Output the [X, Y] coordinate of the center of the cell containing the given text.  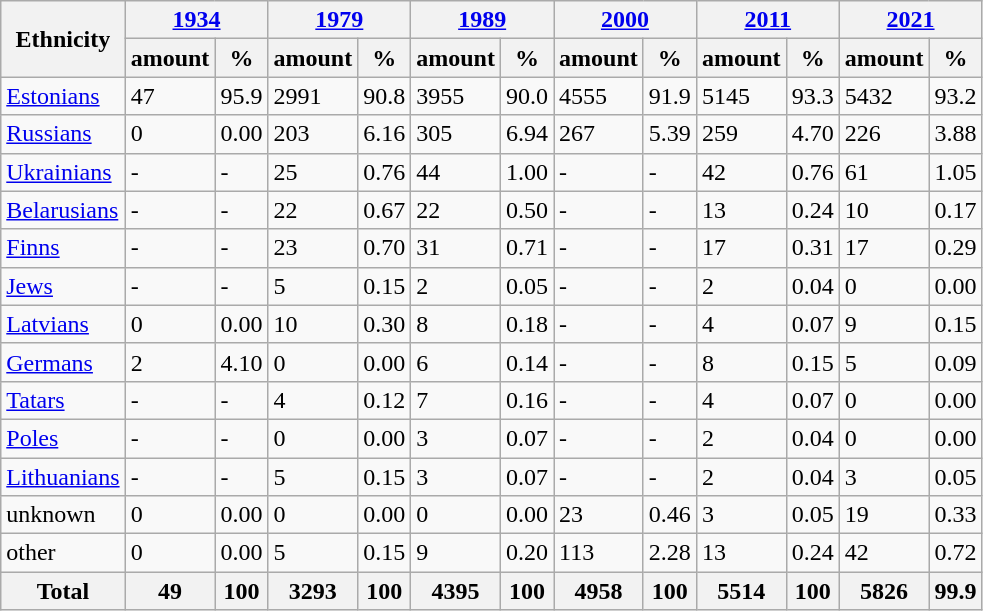
44 [456, 172]
3.88 [956, 134]
Belarusians [63, 210]
0.70 [384, 248]
0.12 [384, 400]
Finns [63, 248]
6 [456, 362]
2011 [768, 20]
91.9 [670, 96]
Germans [63, 362]
31 [456, 248]
4395 [456, 591]
0.50 [526, 210]
49 [170, 591]
1989 [482, 20]
1.00 [526, 172]
0.31 [812, 248]
0.20 [526, 553]
4.70 [812, 134]
25 [313, 172]
61 [884, 172]
4958 [599, 591]
Lithuanians [63, 477]
90.0 [526, 96]
5432 [884, 96]
2021 [910, 20]
0.30 [384, 324]
3293 [313, 591]
113 [599, 553]
Total [63, 591]
6.16 [384, 134]
1.05 [956, 172]
3955 [456, 96]
0.46 [670, 515]
4555 [599, 96]
2000 [626, 20]
Russians [63, 134]
1934 [196, 20]
Jews [63, 286]
259 [741, 134]
267 [599, 134]
5826 [884, 591]
Estonians [63, 96]
0.14 [526, 362]
5.39 [670, 134]
other [63, 553]
0.72 [956, 553]
unknown [63, 515]
2.28 [670, 553]
5145 [741, 96]
Ethnicity [63, 39]
0.17 [956, 210]
7 [456, 400]
Ukrainians [63, 172]
19 [884, 515]
0.71 [526, 248]
90.8 [384, 96]
1979 [340, 20]
0.67 [384, 210]
6.94 [526, 134]
Latvians [63, 324]
203 [313, 134]
4.10 [242, 362]
Poles [63, 438]
0.16 [526, 400]
93.3 [812, 96]
95.9 [242, 96]
226 [884, 134]
Tatars [63, 400]
47 [170, 96]
305 [456, 134]
2991 [313, 96]
0.29 [956, 248]
5514 [741, 591]
0.33 [956, 515]
0.18 [526, 324]
93.2 [956, 96]
99.9 [956, 591]
0.09 [956, 362]
